Locate the cell with the specified text and output its (X, Y) center coordinate. 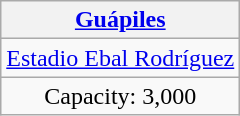
Capacity: 3,000 (120, 96)
Estadio Ebal Rodríguez (120, 58)
Guápiles (120, 20)
